Capture the cell that displays the provided text and extract its [X, Y] central coordinate. 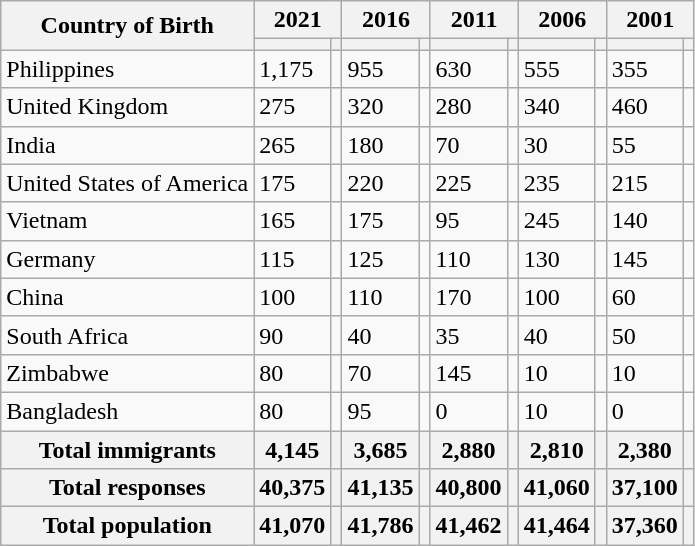
460 [644, 107]
4,145 [292, 449]
37,360 [644, 526]
South Africa [128, 335]
125 [380, 259]
340 [556, 107]
245 [556, 221]
40,800 [468, 488]
41,464 [556, 526]
41,070 [292, 526]
2006 [562, 20]
China [128, 297]
35 [468, 335]
280 [468, 107]
41,786 [380, 526]
90 [292, 335]
220 [380, 183]
235 [556, 183]
Vietnam [128, 221]
130 [556, 259]
180 [380, 145]
225 [468, 183]
630 [468, 69]
2011 [474, 20]
165 [292, 221]
60 [644, 297]
170 [468, 297]
2,810 [556, 449]
2,380 [644, 449]
Total immigrants [128, 449]
United Kingdom [128, 107]
37,100 [644, 488]
Total population [128, 526]
275 [292, 107]
1,175 [292, 69]
3,685 [380, 449]
55 [644, 145]
41,135 [380, 488]
30 [556, 145]
Country of Birth [128, 26]
40,375 [292, 488]
United States of America [128, 183]
115 [292, 259]
320 [380, 107]
India [128, 145]
265 [292, 145]
50 [644, 335]
215 [644, 183]
41,462 [468, 526]
Germany [128, 259]
2,880 [468, 449]
355 [644, 69]
Total responses [128, 488]
955 [380, 69]
2001 [650, 20]
555 [556, 69]
2021 [298, 20]
Philippines [128, 69]
Bangladesh [128, 411]
140 [644, 221]
41,060 [556, 488]
2016 [386, 20]
Zimbabwe [128, 373]
